Return the [X, Y] coordinate for the center point of the cell that contains the specified text.  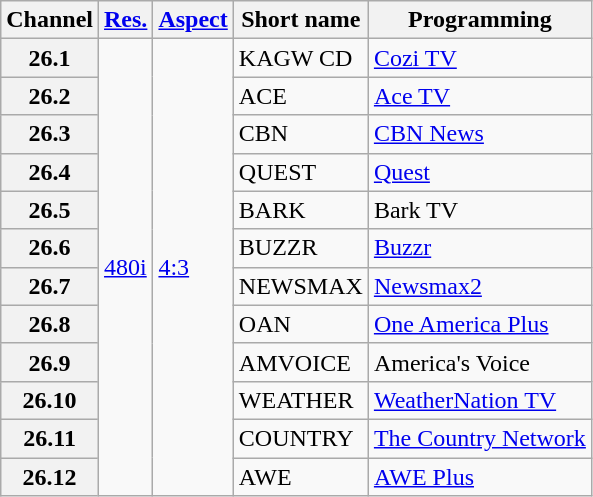
26.1 [50, 58]
4:3 [193, 268]
Cozi TV [480, 58]
WEATHER [300, 400]
BARK [300, 210]
26.11 [50, 438]
CBN [300, 134]
QUEST [300, 172]
26.2 [50, 96]
26.10 [50, 400]
The Country Network [480, 438]
Res. [126, 20]
26.5 [50, 210]
OAN [300, 324]
ACE [300, 96]
Aspect [193, 20]
NEWSMAX [300, 286]
26.12 [50, 477]
26.7 [50, 286]
Short name [300, 20]
Programming [480, 20]
Quest [480, 172]
26.9 [50, 362]
One America Plus [480, 324]
AWE [300, 477]
WeatherNation TV [480, 400]
AMVOICE [300, 362]
26.8 [50, 324]
COUNTRY [300, 438]
Bark TV [480, 210]
Buzzr [480, 248]
26.6 [50, 248]
America's Voice [480, 362]
Newsmax2 [480, 286]
CBN News [480, 134]
BUZZR [300, 248]
KAGW CD [300, 58]
26.4 [50, 172]
26.3 [50, 134]
480i [126, 268]
AWE Plus [480, 477]
Ace TV [480, 96]
Channel [50, 20]
